Locate the cell with the specified text and output its [X, Y] center coordinate. 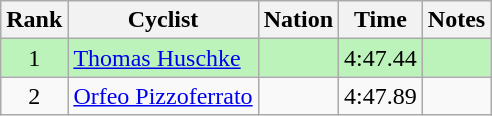
2 [34, 96]
Orfeo Pizzoferrato [163, 96]
Rank [34, 20]
Time [381, 20]
Nation [298, 20]
Cyclist [163, 20]
1 [34, 58]
Notes [456, 20]
4:47.89 [381, 96]
Thomas Huschke [163, 58]
4:47.44 [381, 58]
